Return the (x, y) coordinate for the center point of the cell that contains the specified text.  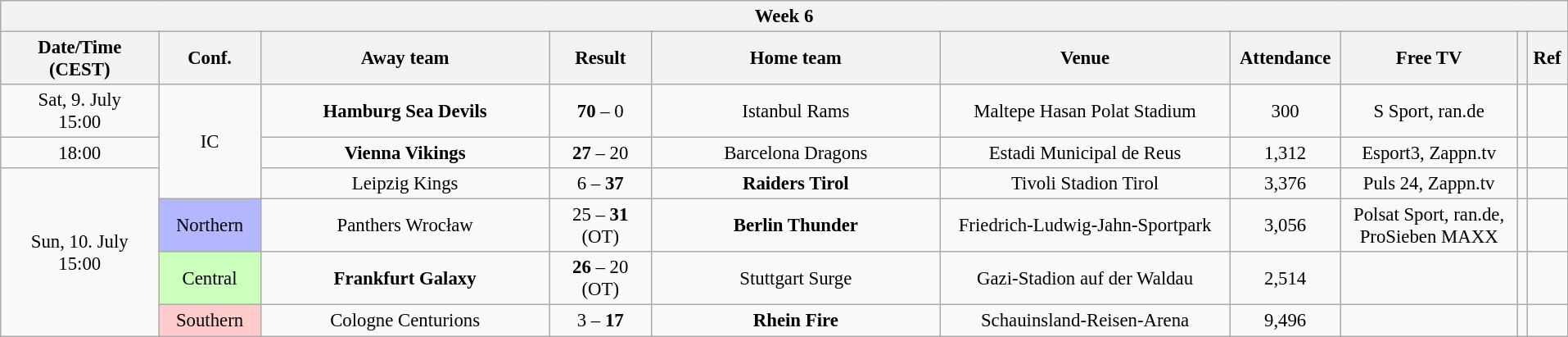
27 – 20 (601, 153)
Schauinsland-Reisen-Arena (1085, 321)
Vienna Vikings (404, 153)
Date/Time (CEST) (80, 59)
Berlin Thunder (796, 226)
Free TV (1429, 59)
Sat, 9. July15:00 (80, 112)
Polsat Sport, ran.de,ProSieben MAXX (1429, 226)
Leipzig Kings (404, 184)
18:00 (80, 153)
Barcelona Dragons (796, 153)
Attendance (1286, 59)
Northern (210, 226)
Central (210, 279)
Rhein Fire (796, 321)
Cologne Centurions (404, 321)
3 – 17 (601, 321)
Friedrich-Ludwig-Jahn-Sportpark (1085, 226)
S Sport, ran.de (1429, 112)
Esport3, Zappn.tv (1429, 153)
Week 6 (784, 16)
Gazi-Stadion auf der Waldau (1085, 279)
Panthers Wrocław (404, 226)
Sun, 10. July15:00 (80, 252)
Frankfurt Galaxy (404, 279)
26 – 20 (OT) (601, 279)
300 (1286, 112)
3,056 (1286, 226)
Maltepe Hasan Polat Stadium (1085, 112)
25 – 31 (OT) (601, 226)
Tivoli Stadion Tirol (1085, 184)
Hamburg Sea Devils (404, 112)
Home team (796, 59)
Venue (1085, 59)
Conf. (210, 59)
9,496 (1286, 321)
IC (210, 142)
3,376 (1286, 184)
6 – 37 (601, 184)
1,312 (1286, 153)
Istanbul Rams (796, 112)
Raiders Tirol (796, 184)
Ref (1548, 59)
Puls 24, Zappn.tv (1429, 184)
Result (601, 59)
Estadi Municipal de Reus (1085, 153)
Away team (404, 59)
Southern (210, 321)
70 – 0 (601, 112)
Stuttgart Surge (796, 279)
2,514 (1286, 279)
